Return the (X, Y) coordinate for the center point of the cell that contains the specified text.  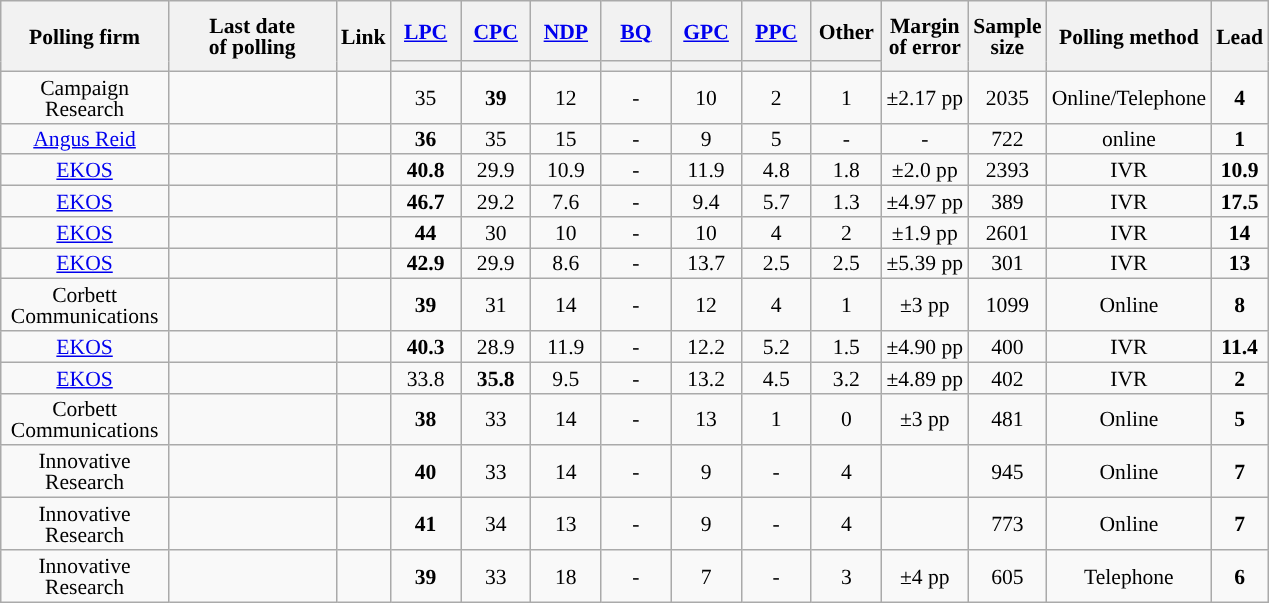
40 (426, 472)
0 (846, 419)
±1.9 pp (924, 232)
2601 (1007, 232)
18 (566, 576)
12.2 (706, 346)
17.5 (1240, 202)
8.6 (566, 264)
3 (846, 576)
±4.97 pp (924, 202)
36 (426, 138)
1099 (1007, 305)
CPC (496, 31)
44 (426, 232)
400 (1007, 346)
Lead (1240, 36)
Telephone (1129, 576)
11.4 (1240, 346)
9.5 (566, 378)
41 (426, 524)
301 (1007, 264)
46.7 (426, 202)
NDP (566, 31)
33.8 (426, 378)
1.8 (846, 170)
945 (1007, 472)
5.2 (776, 346)
7.6 (566, 202)
Marginof error (924, 36)
34 (496, 524)
Last dateof polling (252, 36)
605 (1007, 576)
±4 pp (924, 576)
40.3 (426, 346)
35.8 (496, 378)
30 (496, 232)
31 (496, 305)
9.4 (706, 202)
Angus Reid (85, 138)
±2.17 pp (924, 97)
Campaign Research (85, 97)
±2.0 pp (924, 170)
Online/Telephone (1129, 97)
15 (566, 138)
±5.39 pp (924, 264)
GPC (706, 31)
±4.90 pp (924, 346)
4.5 (776, 378)
722 (1007, 138)
online (1129, 138)
1.3 (846, 202)
Polling method (1129, 36)
13.2 (706, 378)
Samplesize (1007, 36)
38 (426, 419)
4.8 (776, 170)
5.7 (776, 202)
LPC (426, 31)
29.2 (496, 202)
481 (1007, 419)
40.8 (426, 170)
6 (1240, 576)
2035 (1007, 97)
28.9 (496, 346)
1.5 (846, 346)
402 (1007, 378)
PPC (776, 31)
2393 (1007, 170)
3.2 (846, 378)
Other (846, 31)
Link (364, 36)
BQ (636, 31)
13.7 (706, 264)
389 (1007, 202)
Polling firm (85, 36)
±4.89 pp (924, 378)
773 (1007, 524)
42.9 (426, 264)
8 (1240, 305)
